Pinpoint the cell where the given text exists, returning its [x, y] midpoint coordinate. 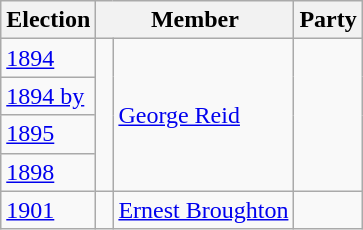
1901 [48, 210]
1894 [48, 58]
George Reid [204, 115]
Member [195, 20]
Election [48, 20]
1898 [48, 172]
1895 [48, 134]
1894 by [48, 96]
Party [328, 20]
Ernest Broughton [204, 210]
